Find where the given text appears and provide that cell's center as [X, Y] coordinate. 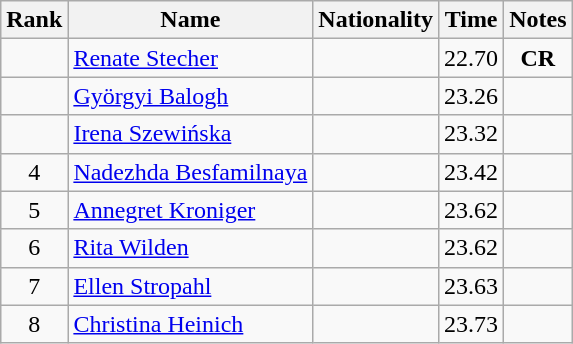
Ellen Stropahl [190, 286]
Renate Stecher [190, 58]
Christina Heinich [190, 324]
7 [34, 286]
22.70 [472, 58]
Irena Szewińska [190, 134]
Nadezhda Besfamilnaya [190, 172]
Rita Wilden [190, 248]
Notes [538, 20]
23.32 [472, 134]
23.42 [472, 172]
CR [538, 58]
23.73 [472, 324]
Rank [34, 20]
8 [34, 324]
23.63 [472, 286]
6 [34, 248]
23.26 [472, 96]
5 [34, 210]
Györgyi Balogh [190, 96]
4 [34, 172]
Annegret Kroniger [190, 210]
Time [472, 20]
Nationality [376, 20]
Name [190, 20]
